Find where the given text appears and provide that cell's center as [X, Y] coordinate. 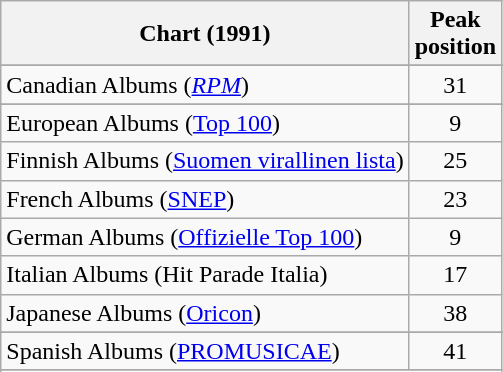
Spanish Albums (PROMUSICAE) [205, 351]
German Albums (Offizielle Top 100) [205, 237]
French Albums (SNEP) [205, 199]
23 [455, 199]
Peakposition [455, 34]
Canadian Albums (RPM) [205, 85]
38 [455, 313]
17 [455, 275]
European Albums (Top 100) [205, 123]
41 [455, 351]
25 [455, 161]
Italian Albums (Hit Parade Italia) [205, 275]
Finnish Albums (Suomen virallinen lista) [205, 161]
31 [455, 85]
Japanese Albums (Oricon) [205, 313]
Chart (1991) [205, 34]
